Pinpoint the cell where the given text exists, returning its [X, Y] midpoint coordinate. 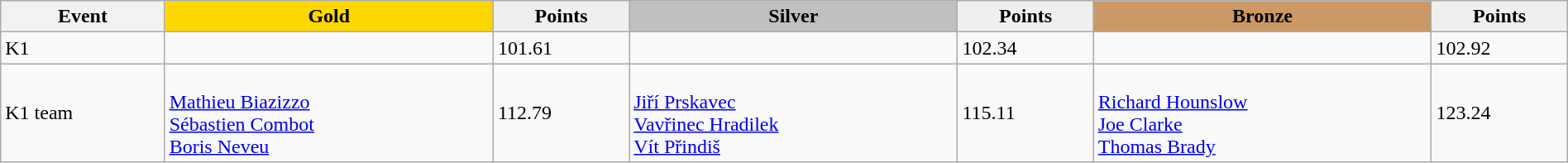
102.34 [1025, 48]
Event [83, 17]
115.11 [1025, 113]
Bronze [1262, 17]
112.79 [561, 113]
Mathieu BiazizzoSébastien CombotBoris Neveu [329, 113]
101.61 [561, 48]
102.92 [1499, 48]
Gold [329, 17]
K1 [83, 48]
Jiří PrskavecVavřinec HradilekVít Přindiš [794, 113]
123.24 [1499, 113]
Richard HounslowJoe ClarkeThomas Brady [1262, 113]
K1 team [83, 113]
Silver [794, 17]
